Search for the cell housing the specified text and yield its [x, y] center coordinate. 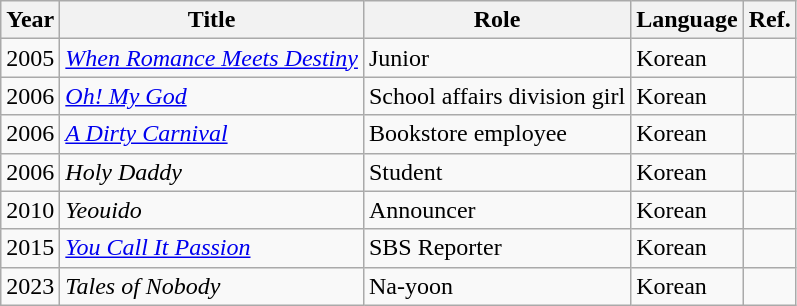
Tales of Nobody [212, 286]
Ref. [770, 20]
Bookstore employee [496, 134]
Yeouido [212, 210]
Announcer [496, 210]
A Dirty Carnival [212, 134]
Student [496, 172]
School affairs division girl [496, 96]
Oh! My God [212, 96]
Year [30, 20]
2010 [30, 210]
You Call It Passion [212, 248]
When Romance Meets Destiny [212, 58]
Junior [496, 58]
2005 [30, 58]
Role [496, 20]
Na-yoon [496, 286]
Title [212, 20]
2023 [30, 286]
SBS Reporter [496, 248]
Holy Daddy [212, 172]
2015 [30, 248]
Language [687, 20]
